Determine the [x, y] coordinate at the center of the cell enclosing the given text.  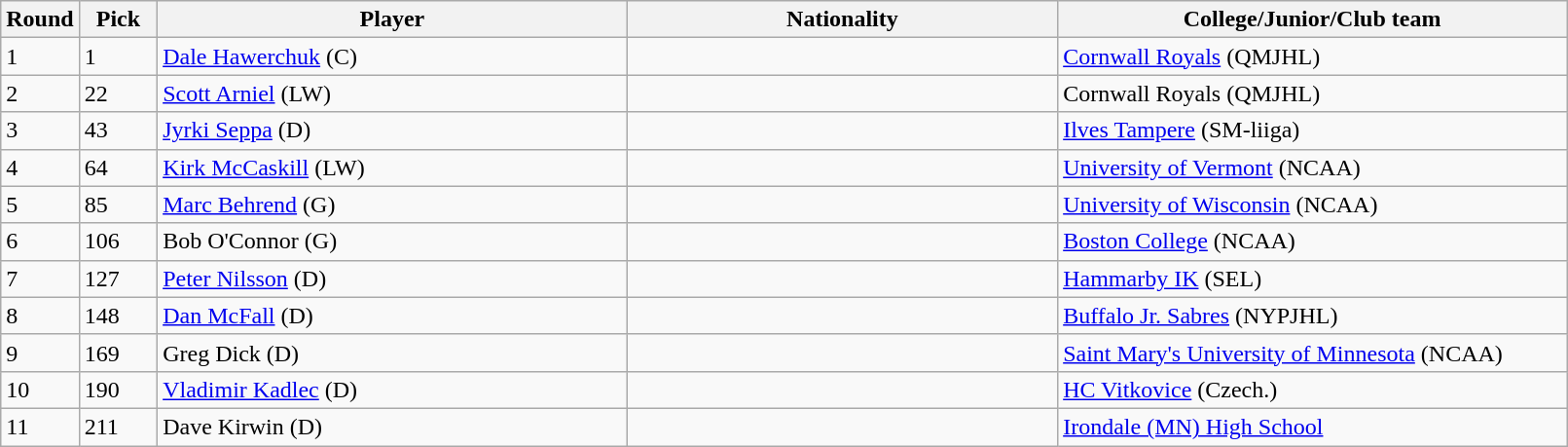
Nationality [842, 19]
11 [40, 427]
Kirk McCaskill (LW) [393, 168]
Player [393, 19]
HC Vitkovice (Czech.) [1312, 390]
Dale Hawerchuk (C) [393, 56]
Scott Arniel (LW) [393, 93]
University of Wisconsin (NCAA) [1312, 205]
64 [118, 168]
190 [118, 390]
Buffalo Jr. Sabres (NYPJHL) [1312, 316]
Hammarby IK (SEL) [1312, 279]
Saint Mary's University of Minnesota (NCAA) [1312, 353]
Dan McFall (D) [393, 316]
85 [118, 205]
22 [118, 93]
148 [118, 316]
Jyrki Seppa (D) [393, 130]
7 [40, 279]
2 [40, 93]
106 [118, 242]
Irondale (MN) High School [1312, 427]
Peter Nilsson (D) [393, 279]
University of Vermont (NCAA) [1312, 168]
Dave Kirwin (D) [393, 427]
43 [118, 130]
Marc Behrend (G) [393, 205]
Ilves Tampere (SM-liiga) [1312, 130]
Bob O'Connor (G) [393, 242]
127 [118, 279]
9 [40, 353]
211 [118, 427]
8 [40, 316]
Vladimir Kadlec (D) [393, 390]
3 [40, 130]
4 [40, 168]
169 [118, 353]
Round [40, 19]
Greg Dick (D) [393, 353]
5 [40, 205]
College/Junior/Club team [1312, 19]
10 [40, 390]
Pick [118, 19]
Boston College (NCAA) [1312, 242]
6 [40, 242]
